Return (x, y) of the center of cell containing provided text 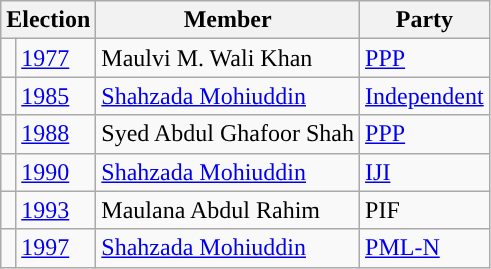
1997 (56, 248)
1990 (56, 172)
1977 (56, 58)
1993 (56, 210)
IJI (425, 172)
1988 (56, 134)
Syed Abdul Ghafoor Shah (228, 134)
Maulana Abdul Rahim (228, 210)
PIF (425, 210)
Party (425, 20)
1985 (56, 96)
PML-N (425, 248)
Election (48, 20)
Maulvi M. Wali Khan (228, 58)
Member (228, 20)
Independent (425, 96)
